Return the [x, y] coordinate for the center point of the cell that contains the specified text.  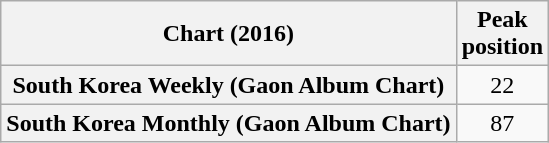
22 [502, 85]
87 [502, 123]
Chart (2016) [228, 34]
South Korea Weekly (Gaon Album Chart) [228, 85]
South Korea Monthly (Gaon Album Chart) [228, 123]
Peakposition [502, 34]
